Output the [X, Y] coordinate of the center of the cell containing the given text.  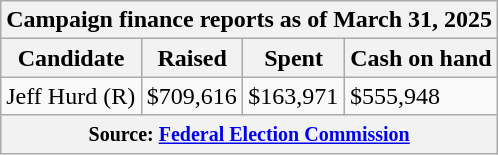
Cash on hand [420, 58]
Jeff Hurd (R) [72, 96]
Source: Federal Election Commission [250, 134]
Candidate [72, 58]
Spent [294, 58]
$709,616 [192, 96]
$163,971 [294, 96]
$555,948 [420, 96]
Campaign finance reports as of March 31, 2025 [250, 20]
Raised [192, 58]
